Output the [x, y] coordinate of the center of the cell containing the given text.  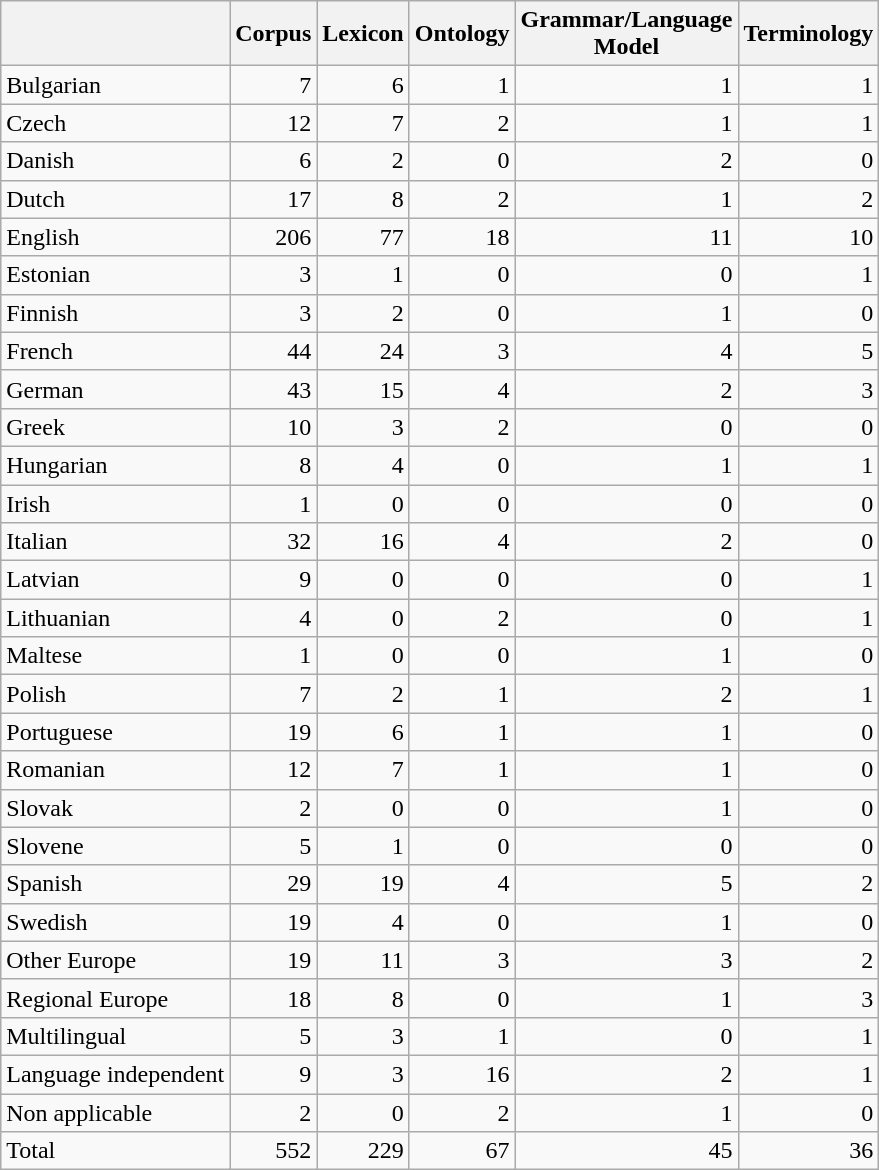
Grammar/LanguageModel [626, 34]
32 [274, 542]
67 [462, 1151]
Multilingual [116, 1036]
Greek [116, 427]
44 [274, 351]
17 [274, 199]
Portuguese [116, 732]
Latvian [116, 580]
Slovak [116, 808]
24 [363, 351]
English [116, 237]
Other Europe [116, 960]
29 [274, 884]
Swedish [116, 922]
43 [274, 389]
Hungarian [116, 465]
Czech [116, 123]
Non applicable [116, 1113]
Spanish [116, 884]
Ontology [462, 34]
Polish [116, 694]
Regional Europe [116, 998]
Irish [116, 503]
Danish [116, 161]
Lithuanian [116, 618]
Maltese [116, 656]
15 [363, 389]
Estonian [116, 275]
Terminology [808, 34]
552 [274, 1151]
206 [274, 237]
Italian [116, 542]
36 [808, 1151]
Language independent [116, 1074]
Lexicon [363, 34]
77 [363, 237]
Bulgarian [116, 85]
229 [363, 1151]
German [116, 389]
French [116, 351]
45 [626, 1151]
Corpus [274, 34]
Finnish [116, 313]
Dutch [116, 199]
Romanian [116, 770]
Total [116, 1151]
Slovene [116, 846]
